Identify which cell holds the provided text, then report its [X, Y] central coordinate. 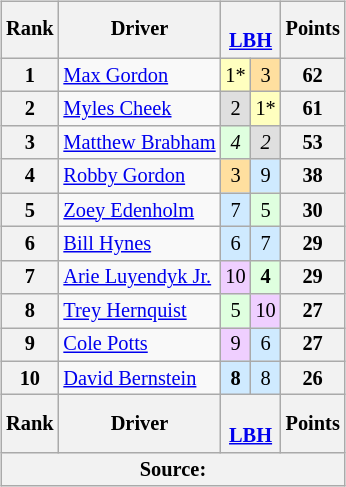
38 [313, 176]
53 [313, 143]
Trey Hernquist [140, 311]
Max Gordon [140, 75]
1 [30, 75]
Zoey Edenholm [140, 210]
61 [313, 109]
Myles Cheek [140, 109]
Arie Luyendyk Jr. [140, 277]
Bill Hynes [140, 244]
Robby Gordon [140, 176]
Source: [172, 470]
26 [313, 378]
David Bernstein [140, 378]
Cole Potts [140, 345]
Matthew Brabham [140, 143]
62 [313, 75]
30 [313, 210]
